Return the (x, y) coordinate for the center point of the cell that contains the specified text.  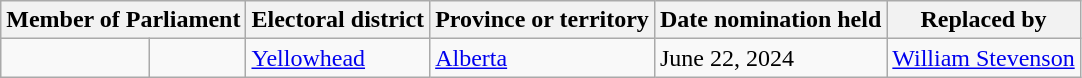
June 22, 2024 (770, 58)
Alberta (542, 58)
Member of Parliament (124, 20)
Province or territory (542, 20)
Date nomination held (770, 20)
William Stevenson (984, 58)
Replaced by (984, 20)
Yellowhead (338, 58)
Electoral district (338, 20)
